Pinpoint the cell where the given text exists, returning its (x, y) midpoint coordinate. 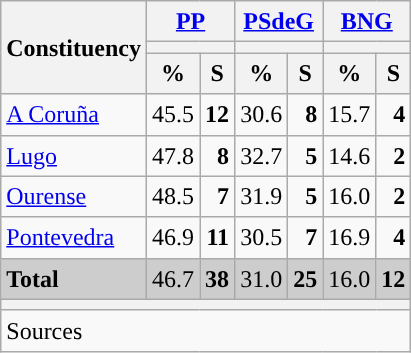
BNG (367, 22)
Sources (206, 330)
11 (218, 238)
48.5 (172, 196)
30.6 (262, 114)
32.7 (262, 156)
Pontevedra (74, 238)
Constituency (74, 48)
30.5 (262, 238)
47.8 (172, 156)
46.9 (172, 238)
A Coruña (74, 114)
31.0 (262, 278)
Ourense (74, 196)
PP (190, 22)
PSdeG (279, 22)
31.9 (262, 196)
38 (218, 278)
46.7 (172, 278)
45.5 (172, 114)
16.9 (350, 238)
Lugo (74, 156)
Total (74, 278)
15.7 (350, 114)
14.6 (350, 156)
25 (306, 278)
